From the cell containing the given text, extract its center point as [x, y] coordinate. 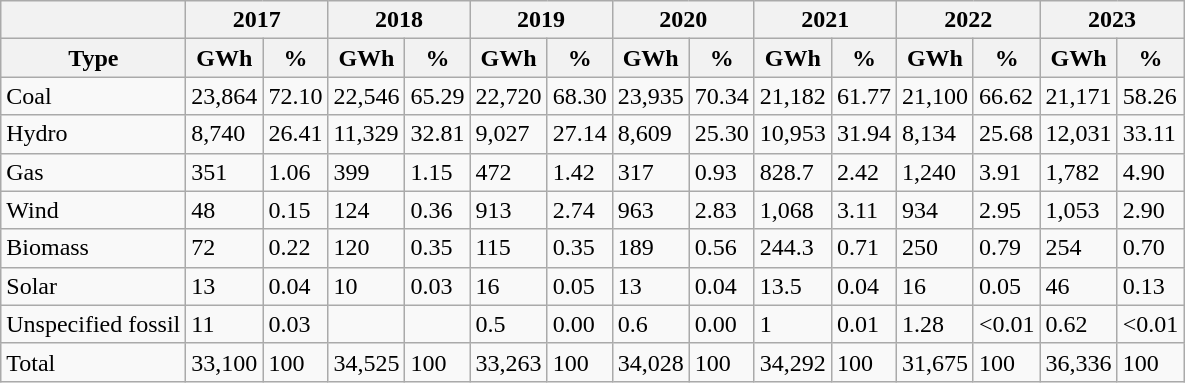
Biomass [94, 248]
963 [650, 210]
36,336 [1078, 362]
58.26 [1150, 96]
1,068 [792, 210]
115 [508, 248]
10,953 [792, 134]
2022 [968, 20]
Total [94, 362]
34,028 [650, 362]
Gas [94, 172]
2.95 [1006, 210]
2020 [683, 20]
Solar [94, 286]
26.41 [296, 134]
34,525 [366, 362]
65.29 [438, 96]
33.11 [1150, 134]
12,031 [1078, 134]
2018 [399, 20]
250 [934, 248]
189 [650, 248]
1.06 [296, 172]
0.36 [438, 210]
25.30 [722, 134]
1.15 [438, 172]
23,864 [224, 96]
1,782 [1078, 172]
2023 [1112, 20]
2021 [825, 20]
11 [224, 324]
1,240 [934, 172]
0.13 [1150, 286]
0.22 [296, 248]
1.28 [934, 324]
72 [224, 248]
11,329 [366, 134]
8,609 [650, 134]
254 [1078, 248]
2.90 [1150, 210]
13.5 [792, 286]
Coal [94, 96]
21,100 [934, 96]
934 [934, 210]
34,292 [792, 362]
0.93 [722, 172]
317 [650, 172]
8,134 [934, 134]
9,027 [508, 134]
0.01 [864, 324]
3.11 [864, 210]
124 [366, 210]
46 [1078, 286]
3.91 [1006, 172]
1,053 [1078, 210]
23,935 [650, 96]
2.83 [722, 210]
72.10 [296, 96]
0.70 [1150, 248]
48 [224, 210]
2019 [541, 20]
244.3 [792, 248]
33,263 [508, 362]
8,740 [224, 134]
22,546 [366, 96]
472 [508, 172]
31,675 [934, 362]
Type [94, 58]
120 [366, 248]
828.7 [792, 172]
Unspecified fossil [94, 324]
68.30 [580, 96]
21,182 [792, 96]
0.71 [864, 248]
66.62 [1006, 96]
1.42 [580, 172]
70.34 [722, 96]
913 [508, 210]
10 [366, 286]
25.68 [1006, 134]
2017 [257, 20]
21,171 [1078, 96]
0.56 [722, 248]
0.79 [1006, 248]
399 [366, 172]
4.90 [1150, 172]
0.62 [1078, 324]
27.14 [580, 134]
31.94 [864, 134]
33,100 [224, 362]
0.6 [650, 324]
0.5 [508, 324]
351 [224, 172]
0.15 [296, 210]
Hydro [94, 134]
Wind [94, 210]
32.81 [438, 134]
1 [792, 324]
61.77 [864, 96]
2.42 [864, 172]
22,720 [508, 96]
2.74 [580, 210]
